Identify which cell holds the provided text, then report its (X, Y) central coordinate. 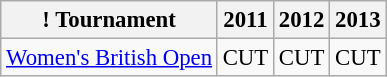
2013 (358, 20)
2011 (245, 20)
Women's British Open (110, 58)
2012 (302, 20)
! Tournament (110, 20)
